Scan for the cell matching the given text and deliver its (X, Y) coordinate at center. 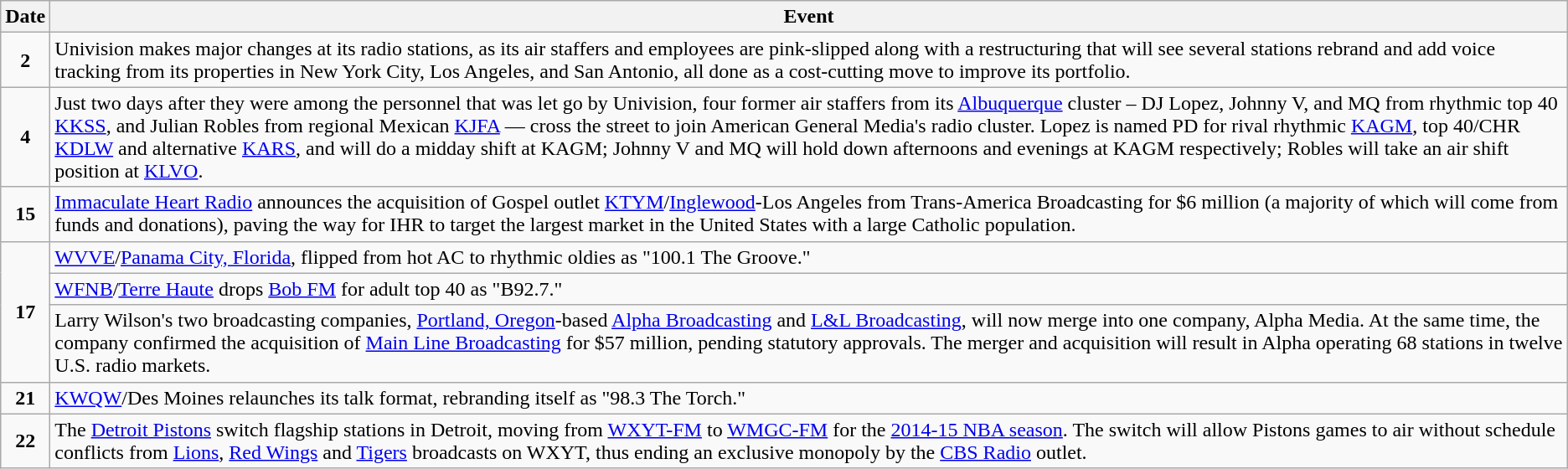
WVVE/Panama City, Florida, flipped from hot AC to rhythmic oldies as "100.1 The Groove." (809, 257)
21 (25, 398)
WFNB/Terre Haute drops Bob FM for adult top 40 as "B92.7." (809, 289)
17 (25, 312)
4 (25, 137)
22 (25, 441)
2 (25, 60)
Event (809, 17)
15 (25, 214)
KWQW/Des Moines relaunches its talk format, rebranding itself as "98.3 The Torch." (809, 398)
Date (25, 17)
